Determine the (X, Y) coordinate at the center of the cell enclosing the given text.  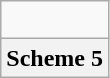
Scheme 5 (55, 58)
